Find where the given text appears and provide that cell's center as (X, Y) coordinate. 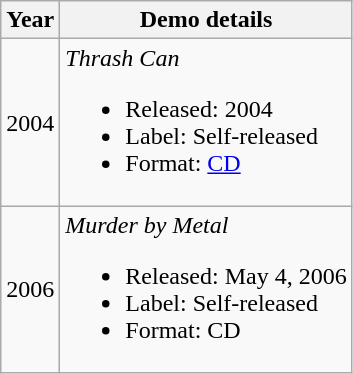
Murder by MetalReleased: May 4, 2006Label: Self-releasedFormat: CD (206, 290)
2006 (30, 290)
2004 (30, 122)
Year (30, 20)
Demo details (206, 20)
Thrash CanReleased: 2004Label: Self-releasedFormat: CD (206, 122)
